Determine the [X, Y] coordinate at the center of the cell enclosing the given text.  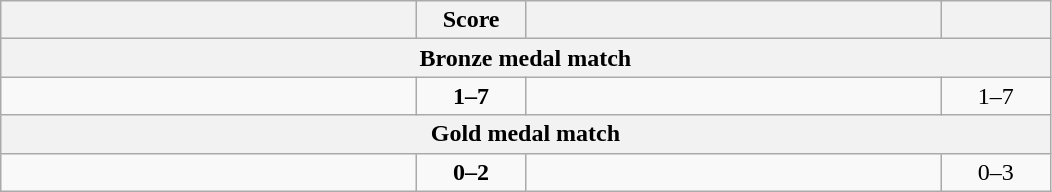
Gold medal match [526, 134]
0–3 [996, 172]
Bronze medal match [526, 58]
Score [472, 20]
0–2 [472, 172]
